From the cell containing the given text, extract its center point as [x, y] coordinate. 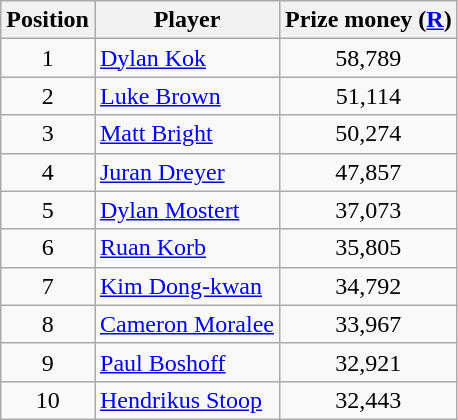
Prize money (R) [368, 20]
10 [48, 400]
35,805 [368, 248]
Player [186, 20]
2 [48, 96]
8 [48, 324]
7 [48, 286]
50,274 [368, 134]
33,967 [368, 324]
1 [48, 58]
51,114 [368, 96]
58,789 [368, 58]
9 [48, 362]
47,857 [368, 172]
6 [48, 248]
Ruan Korb [186, 248]
3 [48, 134]
4 [48, 172]
Position [48, 20]
Kim Dong-kwan [186, 286]
Dylan Kok [186, 58]
Paul Boshoff [186, 362]
Luke Brown [186, 96]
Dylan Mostert [186, 210]
Juran Dreyer [186, 172]
Cameron Moralee [186, 324]
Hendrikus Stoop [186, 400]
37,073 [368, 210]
34,792 [368, 286]
32,443 [368, 400]
32,921 [368, 362]
5 [48, 210]
Matt Bright [186, 134]
